Locate the cell with the specified text and output its (x, y) center coordinate. 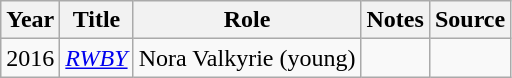
Notes (395, 20)
Nora Valkyrie (young) (247, 58)
2016 (30, 58)
Role (247, 20)
Source (470, 20)
RWBY (96, 58)
Title (96, 20)
Year (30, 20)
